Extract the (x, y) coordinate from the center of the cell holding the provided text.  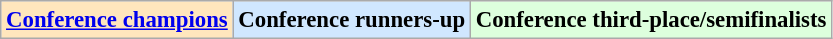
Conference runners-up (352, 20)
Conference champions (117, 20)
Conference third-place/semifinalists (650, 20)
